Locate the cell with the specified text and output its (X, Y) center coordinate. 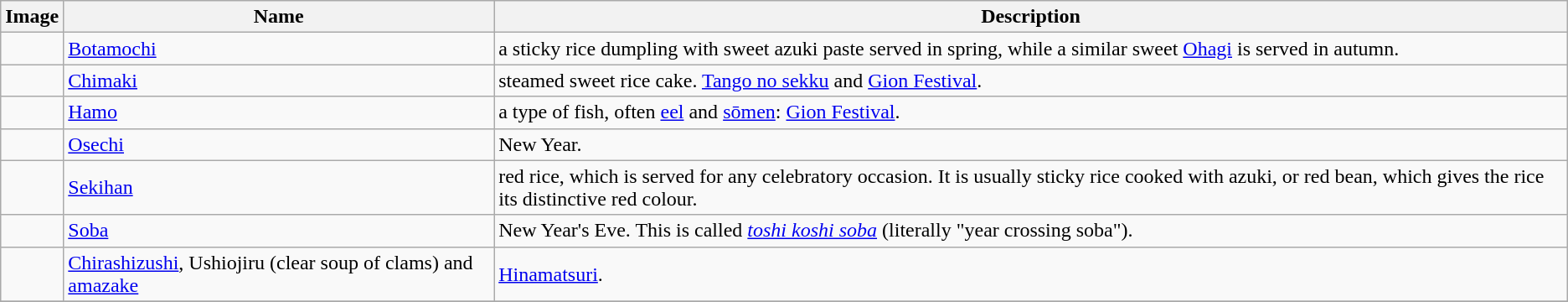
Chimaki (279, 81)
Soba (279, 231)
Botamochi (279, 49)
Osechi (279, 144)
Image (32, 17)
Name (279, 17)
a type of fish, often eel and sōmen: Gion Festival. (1031, 112)
Hamo (279, 112)
steamed sweet rice cake. Tango no sekku and Gion Festival. (1031, 81)
Description (1031, 17)
New Year's Eve. This is called toshi koshi soba (literally "year crossing soba"). (1031, 231)
Sekihan (279, 188)
New Year. (1031, 144)
a sticky rice dumpling with sweet azuki paste served in spring, while a similar sweet Ohagi is served in autumn. (1031, 49)
Chirashizushi, Ushiojiru (clear soup of clams) and amazake (279, 273)
Hinamatsuri. (1031, 273)
